Capture the cell that displays the provided text and extract its [X, Y] central coordinate. 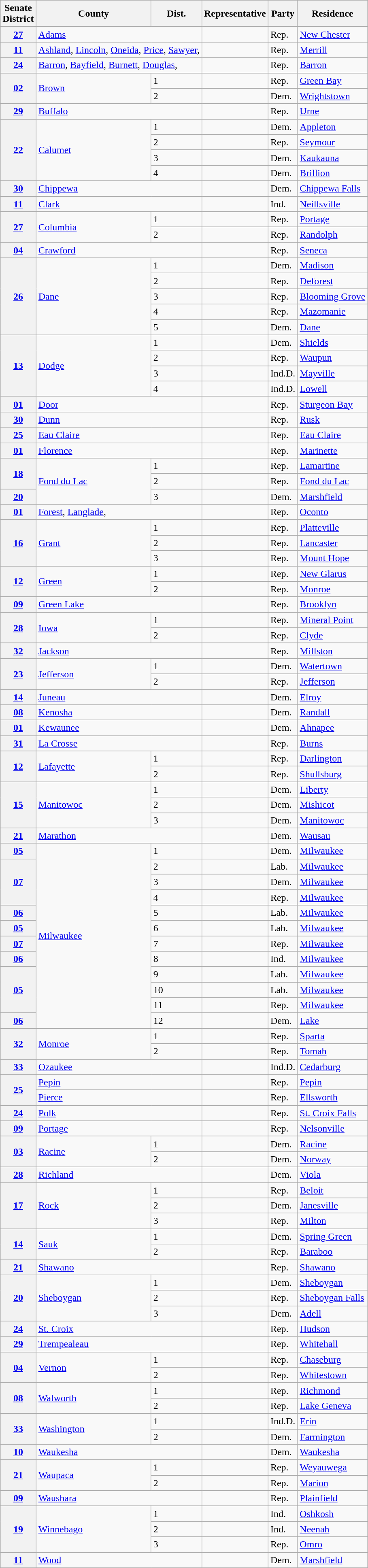
Florence [119, 451]
Trempealeau [119, 1344]
7 [177, 944]
Door [119, 404]
Neillsville [333, 204]
03 [18, 1151]
Wausau [333, 836]
Winnebago [94, 1529]
Oconto [333, 512]
Representative [235, 14]
Nelsonville [333, 1128]
23 [18, 674]
Columbia [94, 227]
Kenosha [119, 713]
Lamartine [333, 466]
Sparta [333, 1036]
Vernon [94, 1367]
Brown [94, 88]
St. Croix [119, 1329]
Green Bay [333, 81]
Richland [119, 1174]
Appleton [333, 127]
Viola [333, 1174]
Marathon [119, 836]
Milton [333, 1221]
Seymour [333, 142]
Barron [333, 65]
8 [177, 959]
Darlington [333, 759]
Omro [333, 1545]
Richmond [333, 1390]
Seneca [333, 250]
Brillion [333, 173]
02 [18, 88]
Spring Green [333, 1236]
Randolph [333, 235]
Urne [333, 111]
Mayville [333, 373]
Marinette [333, 451]
Kaukauna [333, 157]
16 [18, 543]
Platteville [333, 528]
Millston [333, 651]
Lake Geneva [333, 1406]
Waupaca [94, 1475]
Dunn [119, 419]
Wrightstown [333, 96]
Barron, Bayfield, Burnett, Douglas, [119, 65]
26 [18, 296]
Lake [333, 1021]
Ashland, Lincoln, Oneida, Price, Sawyer, [119, 50]
Polk [119, 1113]
Elroy [333, 697]
Lowell [333, 389]
Burns [333, 743]
Ahnapee [333, 728]
Buffalo [119, 111]
Mishicot [333, 805]
Clyde [333, 635]
Blooming Grove [333, 296]
Grant [94, 543]
9 [177, 974]
Mineral Point [333, 620]
15 [18, 805]
Crawford [119, 250]
Marion [333, 1483]
Whitestown [333, 1375]
Walworth [94, 1398]
Dodge [94, 366]
New Glarus [333, 574]
19 [18, 1529]
Randall [333, 713]
Shields [333, 343]
Green Lake [119, 604]
Washington [94, 1429]
Neenah [333, 1529]
Adell [333, 1313]
Whitehall [333, 1344]
Waushara [119, 1498]
Calumet [94, 150]
Green [94, 581]
Mazomanie [333, 312]
Mount Hope [333, 558]
Erin [333, 1421]
Watertown [333, 666]
New Chester [333, 34]
Juneau [119, 697]
Jackson [119, 651]
St. Croix Falls [333, 1113]
Chippewa Falls [333, 188]
Norway [333, 1159]
18 [18, 474]
Liberty [333, 789]
Rock [94, 1205]
Sheboygan Falls [333, 1298]
13 [18, 366]
Janesville [333, 1206]
Hudson [333, 1329]
Baraboo [333, 1252]
Ellsworth [333, 1098]
Sauk [94, 1244]
Sturgeon Bay [333, 404]
17 [18, 1205]
Lancaster [333, 543]
Dist. [177, 14]
Brooklyn [333, 604]
Waupun [333, 358]
Kewaunee [119, 728]
Chaseburg [333, 1360]
Lafayette [94, 766]
6 [177, 928]
Deforest [333, 281]
SenateDistrict [18, 14]
Adams [119, 34]
Iowa [94, 628]
Cedarburg [333, 1067]
Clark [119, 204]
La Crosse [119, 743]
Shullsburg [333, 774]
22 [18, 150]
Farmington [333, 1437]
County [94, 14]
Forest, Langlade, [119, 512]
Madison [333, 266]
Weyauwega [333, 1468]
Merrill [333, 50]
Party [283, 14]
Tomah [333, 1051]
Chippewa [119, 188]
Wood [119, 1560]
Ozaukee [119, 1067]
Rusk [333, 419]
31 [18, 743]
Oshkosh [333, 1514]
Beloit [333, 1190]
Residence [333, 14]
Plainfield [333, 1498]
Pierce [119, 1098]
